Extract the (X, Y) coordinate from the center of the cell holding the provided text.  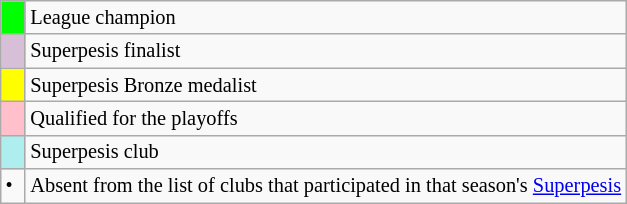
• (14, 186)
Absent from the list of clubs that participated in that season's Superpesis (326, 186)
Superpesis club (326, 152)
Superpesis Bronze medalist (326, 85)
Superpesis finalist (326, 51)
League champion (326, 17)
Qualified for the playoffs (326, 118)
